Return (X, Y) of the center of cell containing provided text 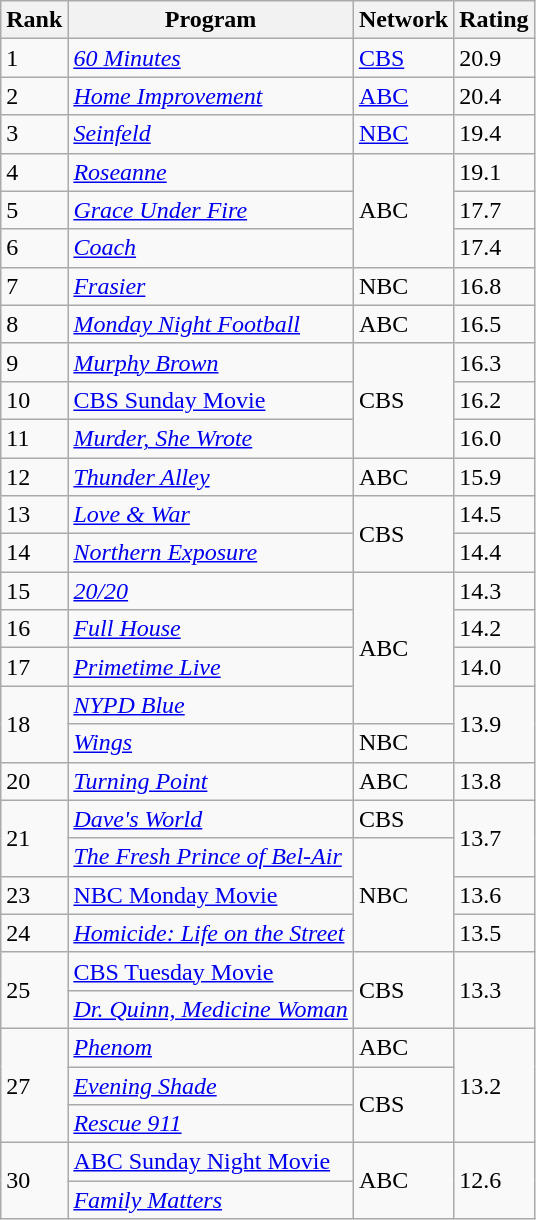
3 (34, 134)
Family Matters (210, 1200)
14.4 (494, 553)
Love & War (210, 515)
Program (210, 20)
27 (34, 1085)
NBC Monday Movie (210, 895)
16.2 (494, 400)
17 (34, 667)
14.2 (494, 629)
24 (34, 933)
2 (34, 96)
14.3 (494, 591)
21 (34, 838)
Full House (210, 629)
20.4 (494, 96)
14 (34, 553)
13.3 (494, 990)
15.9 (494, 477)
NYPD Blue (210, 705)
15 (34, 591)
Evening Shade (210, 1085)
Murphy Brown (210, 362)
16.8 (494, 286)
16 (34, 629)
17.7 (494, 210)
20 (34, 781)
Northern Exposure (210, 553)
19.4 (494, 134)
12.6 (494, 1181)
14.5 (494, 515)
13 (34, 515)
25 (34, 990)
13.6 (494, 895)
8 (34, 324)
The Fresh Prince of Bel-Air (210, 857)
Seinfeld (210, 134)
20/20 (210, 591)
13.7 (494, 838)
Murder, She Wrote (210, 438)
Monday Night Football (210, 324)
4 (34, 172)
Wings (210, 743)
Dr. Quinn, Medicine Woman (210, 1009)
17.4 (494, 248)
11 (34, 438)
Grace Under Fire (210, 210)
Frasier (210, 286)
13.2 (494, 1085)
CBS Sunday Movie (210, 400)
16.5 (494, 324)
16.3 (494, 362)
ABC Sunday Night Movie (210, 1162)
19.1 (494, 172)
13.8 (494, 781)
10 (34, 400)
23 (34, 895)
Network (403, 20)
5 (34, 210)
Thunder Alley (210, 477)
30 (34, 1181)
9 (34, 362)
60 Minutes (210, 58)
Home Improvement (210, 96)
CBS Tuesday Movie (210, 971)
Rank (34, 20)
Turning Point (210, 781)
16.0 (494, 438)
Roseanne (210, 172)
1 (34, 58)
18 (34, 724)
Primetime Live (210, 667)
Rescue 911 (210, 1124)
13.9 (494, 724)
Coach (210, 248)
13.5 (494, 933)
12 (34, 477)
Homicide: Life on the Street (210, 933)
7 (34, 286)
Rating (494, 20)
14.0 (494, 667)
6 (34, 248)
Dave's World (210, 819)
Phenom (210, 1047)
20.9 (494, 58)
